Capture the cell that displays the provided text and extract its [X, Y] central coordinate. 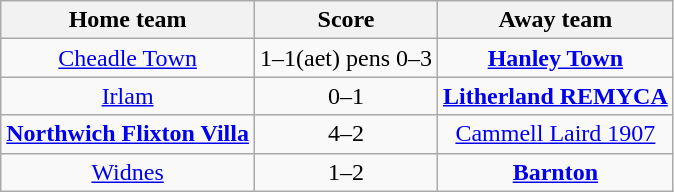
Hanley Town [556, 58]
1–2 [346, 172]
Irlam [128, 96]
4–2 [346, 134]
Litherland REMYCA [556, 96]
Widnes [128, 172]
Barnton [556, 172]
Home team [128, 20]
Northwich Flixton Villa [128, 134]
Score [346, 20]
Cheadle Town [128, 58]
1–1(aet) pens 0–3 [346, 58]
0–1 [346, 96]
Away team [556, 20]
Cammell Laird 1907 [556, 134]
